Find where the given text appears and provide that cell's center as (X, Y) coordinate. 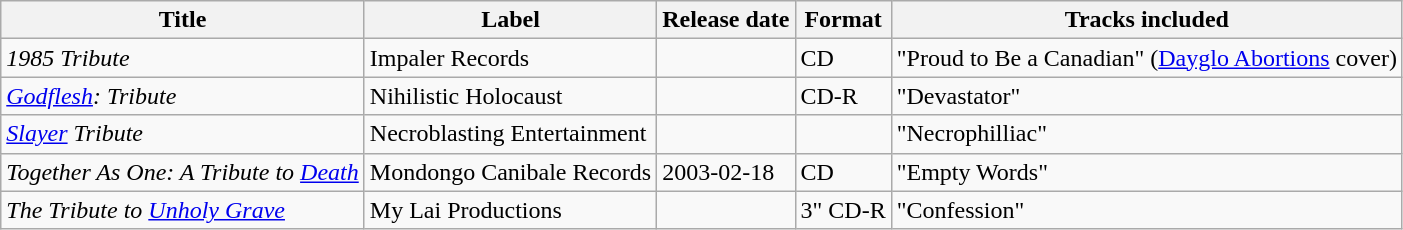
CD-R (843, 96)
Format (843, 20)
Nihilistic Holocaust (510, 96)
Impaler Records (510, 58)
The Tribute to Unholy Grave (183, 210)
2003-02-18 (726, 172)
Mondongo Canibale Records (510, 172)
"Proud to Be a Canadian" (Dayglo Abortions cover) (1146, 58)
Release date (726, 20)
Necroblasting Entertainment (510, 134)
Together As One: A Tribute to Death (183, 172)
"Confession" (1146, 210)
Godflesh: Tribute (183, 96)
"Empty Words" (1146, 172)
"Devastator" (1146, 96)
3" CD-R (843, 210)
My Lai Productions (510, 210)
Title (183, 20)
Label (510, 20)
Tracks included (1146, 20)
"Necrophilliac" (1146, 134)
1985 Tribute (183, 58)
Slayer Tribute (183, 134)
